Detect which cell encompasses the target text, then output its [x, y] center coordinate. 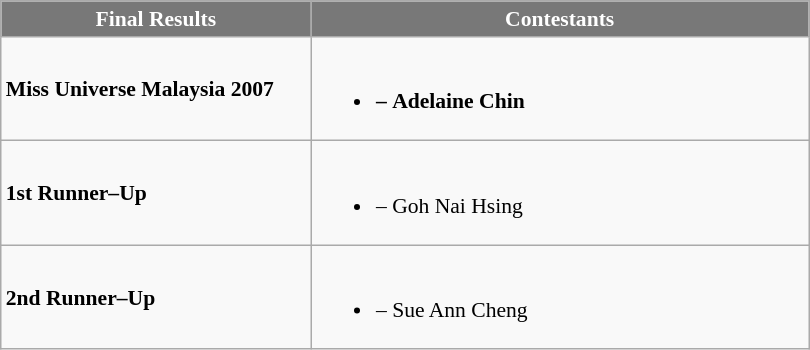
2nd Runner–Up [156, 297]
– Goh Nai Hsing [560, 193]
Final Results [156, 19]
– Adelaine Chin [560, 89]
1st Runner–Up [156, 193]
Contestants [560, 19]
– Sue Ann Cheng [560, 297]
Miss Universe Malaysia 2007 [156, 89]
